Detect which cell encompasses the target text, then output its [x, y] center coordinate. 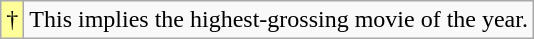
This implies the highest-grossing movie of the year. [279, 20]
† [12, 20]
